Identify which cell holds the provided text, then report its (X, Y) central coordinate. 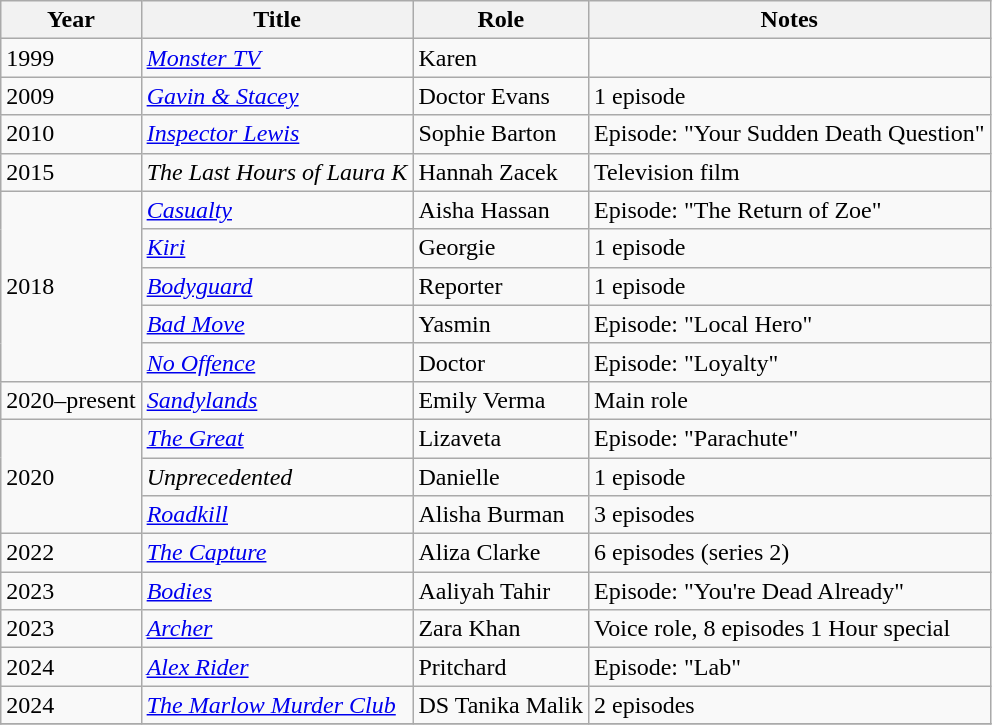
Danielle (501, 477)
Hannah Zacek (501, 172)
Alisha Burman (501, 515)
2009 (71, 96)
Sophie Barton (501, 134)
Emily Verma (501, 400)
Reporter (501, 286)
1999 (71, 58)
Aliza Clarke (501, 553)
Lizaveta (501, 438)
Episode: "You're Dead Already" (790, 591)
Alex Rider (277, 667)
2020 (71, 476)
Aisha Hassan (501, 210)
Gavin & Stacey (277, 96)
Karen (501, 58)
Monster TV (277, 58)
Bad Move (277, 324)
Bodies (277, 591)
Role (501, 20)
Episode: "Lab" (790, 667)
Kiri (277, 248)
Voice role, 8 episodes 1 Hour special (790, 629)
2015 (71, 172)
The Marlow Murder Club (277, 705)
Inspector Lewis (277, 134)
Zara Khan (501, 629)
Episode: "The Return of Zoe" (790, 210)
DS Tanika Malik (501, 705)
Doctor (501, 362)
Unprecedented (277, 477)
No Offence (277, 362)
Aaliyah Tahir (501, 591)
Television film (790, 172)
3 episodes (790, 515)
Episode: "Your Sudden Death Question" (790, 134)
6 episodes (series 2) (790, 553)
2018 (71, 286)
Yasmin (501, 324)
The Capture (277, 553)
2 episodes (790, 705)
Notes (790, 20)
Casualty (277, 210)
Pritchard (501, 667)
The Great (277, 438)
2010 (71, 134)
Archer (277, 629)
Doctor Evans (501, 96)
Sandylands (277, 400)
Episode: "Parachute" (790, 438)
Main role (790, 400)
Episode: "Local Hero" (790, 324)
2022 (71, 553)
Episode: "Loyalty" (790, 362)
Year (71, 20)
2020–present (71, 400)
Georgie (501, 248)
The Last Hours of Laura K (277, 172)
Roadkill (277, 515)
Bodyguard (277, 286)
Title (277, 20)
